Search for the cell housing the specified text and yield its (x, y) center coordinate. 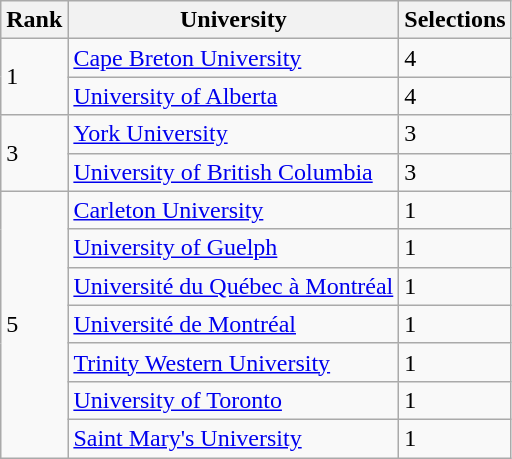
University of Toronto (234, 400)
Selections (455, 20)
University (234, 20)
Rank (34, 20)
York University (234, 134)
University of Guelph (234, 248)
5 (34, 324)
Trinity Western University (234, 362)
University of Alberta (234, 96)
University of British Columbia (234, 172)
Carleton University (234, 210)
Cape Breton University (234, 58)
Université du Québec à Montréal (234, 286)
Saint Mary's University (234, 438)
Université de Montréal (234, 324)
